Capture the cell that displays the provided text and extract its (X, Y) central coordinate. 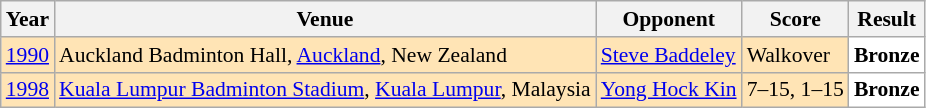
7–15, 1–15 (796, 90)
1990 (28, 55)
Auckland Badminton Hall, Auckland, New Zealand (325, 55)
Walkover (796, 55)
Opponent (669, 19)
1998 (28, 90)
Venue (325, 19)
Yong Hock Kin (669, 90)
Year (28, 19)
Score (796, 19)
Steve Baddeley (669, 55)
Result (887, 19)
Kuala Lumpur Badminton Stadium, Kuala Lumpur, Malaysia (325, 90)
